Determine the (x, y) coordinate at the center of the cell enclosing the given text.  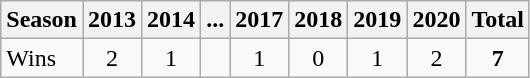
7 (498, 58)
2018 (318, 20)
Total (498, 20)
Season (42, 20)
... (216, 20)
2019 (378, 20)
2013 (112, 20)
2020 (436, 20)
Wins (42, 58)
2017 (260, 20)
0 (318, 58)
2014 (172, 20)
